Capture the cell that displays the provided text and extract its [x, y] central coordinate. 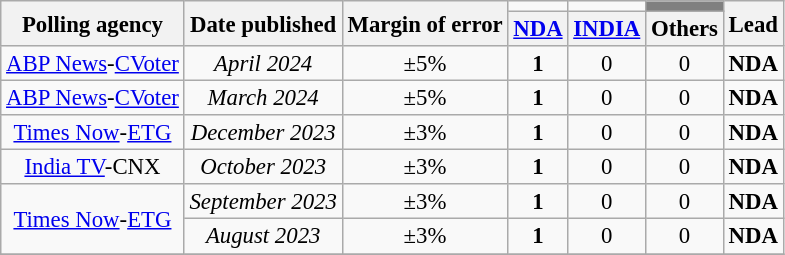
India TV-CNX [92, 168]
September 2023 [263, 202]
Margin of error [425, 24]
August 2023 [263, 236]
Polling agency [92, 24]
December 2023 [263, 132]
Lead [753, 24]
October 2023 [263, 168]
INDIA [607, 30]
Others [685, 30]
March 2024 [263, 98]
April 2024 [263, 64]
Date published [263, 24]
